Find where the given text appears and provide that cell's center as (X, Y) coordinate. 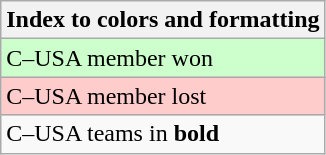
C–USA member lost (163, 96)
C–USA member won (163, 58)
Index to colors and formatting (163, 20)
C–USA teams in bold (163, 134)
